Identify which cell holds the provided text, then report its [x, y] central coordinate. 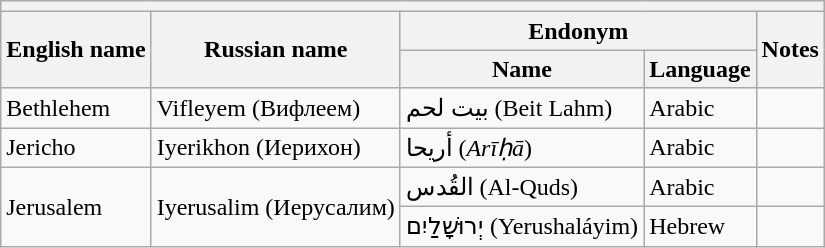
Bethlehem [76, 108]
Notes [790, 50]
Hebrew [700, 227]
أريحا (Arīḥā) [522, 148]
Endonym [578, 31]
Jericho [76, 148]
Iyerusalim (Иерусалим) [276, 206]
Jerusalem [76, 206]
Russian name [276, 50]
Language [700, 69]
יְרוּשָׁלַיִם (Yerushaláyim) [522, 227]
English name [76, 50]
Name [522, 69]
Iyerikhon (Иерихон) [276, 148]
Vifleyem (Вифлеем) [276, 108]
بيت لحم (Beit Lahm) [522, 108]
القُدس (Al-Quds) [522, 187]
